Pinpoint the cell where the given text exists, returning its [x, y] midpoint coordinate. 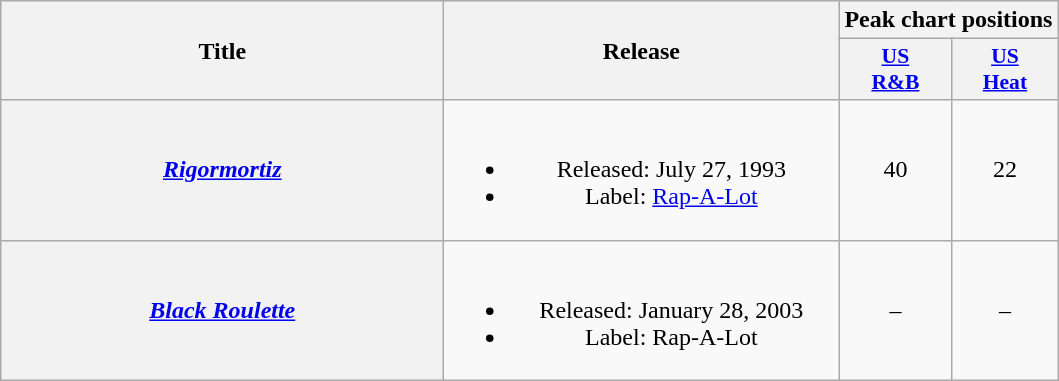
Title [222, 50]
USHeat [1005, 70]
Black Roulette [222, 310]
Rigormortiz [222, 170]
40 [896, 170]
Peak chart positions [948, 20]
USR&B [896, 70]
Release [642, 50]
Released: January 28, 2003Label: Rap-A-Lot [642, 310]
Released: July 27, 1993Label: Rap-A-Lot [642, 170]
22 [1005, 170]
